From the cell containing the given text, extract its center point as [X, Y] coordinate. 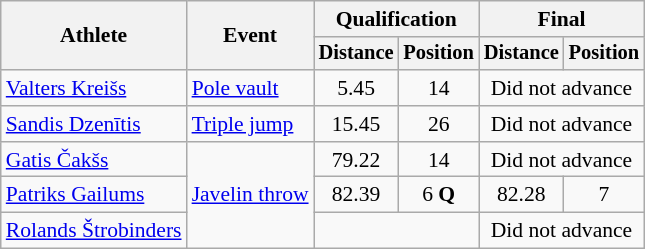
15.45 [356, 124]
Triple jump [250, 124]
Rolands Štrobinders [94, 231]
Athlete [94, 36]
Valters Kreišs [94, 88]
7 [604, 195]
6 Q [438, 195]
Javelin throw [250, 196]
82.28 [522, 195]
Qualification [396, 19]
5.45 [356, 88]
Event [250, 36]
79.22 [356, 160]
Pole vault [250, 88]
26 [438, 124]
Gatis Čakšs [94, 160]
82.39 [356, 195]
Sandis Dzenītis [94, 124]
Final [562, 19]
Patriks Gailums [94, 195]
